Locate the cell with the specified text and output its [x, y] center coordinate. 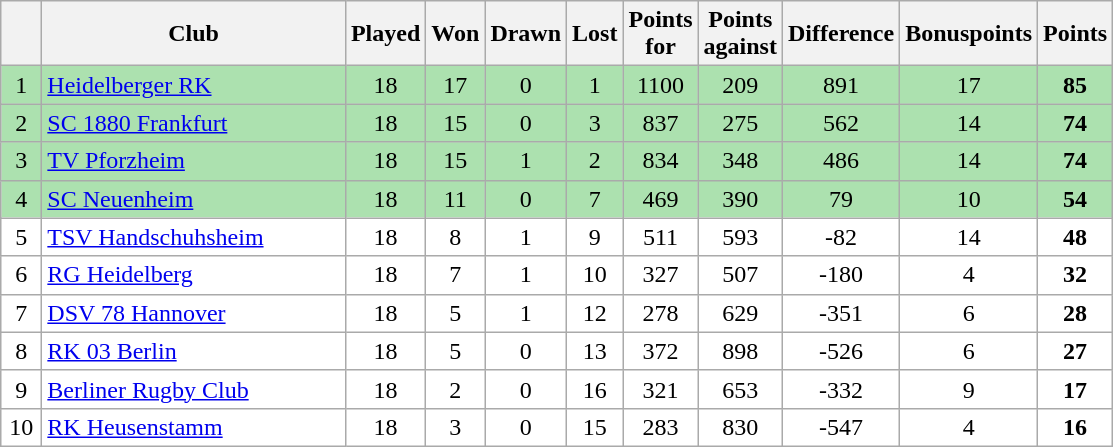
629 [740, 313]
32 [1076, 275]
DSV 78 Hannover [194, 313]
209 [740, 85]
TSV Handschuhsheim [194, 237]
Points for [660, 34]
79 [840, 199]
Berliner Rugby Club [194, 389]
Points [1076, 34]
54 [1076, 199]
321 [660, 389]
Drawn [526, 34]
13 [595, 351]
511 [660, 237]
562 [840, 123]
327 [660, 275]
278 [660, 313]
Played [385, 34]
372 [660, 351]
85 [1076, 85]
653 [740, 389]
-332 [840, 389]
486 [840, 161]
-526 [840, 351]
507 [740, 275]
275 [740, 123]
1100 [660, 85]
48 [1076, 237]
Club [194, 34]
898 [740, 351]
Points against [740, 34]
830 [740, 427]
834 [660, 161]
RG Heidelberg [194, 275]
891 [840, 85]
Won [456, 34]
RK Heusenstamm [194, 427]
-547 [840, 427]
837 [660, 123]
-351 [840, 313]
Difference [840, 34]
SC 1880 Frankfurt [194, 123]
Heidelberger RK [194, 85]
348 [740, 161]
593 [740, 237]
RK 03 Berlin [194, 351]
Bonuspoints [969, 34]
469 [660, 199]
-180 [840, 275]
28 [1076, 313]
11 [456, 199]
SC Neuenheim [194, 199]
12 [595, 313]
TV Pforzheim [194, 161]
390 [740, 199]
-82 [840, 237]
Lost [595, 34]
27 [1076, 351]
283 [660, 427]
